Find where the given text appears and provide that cell's center as [x, y] coordinate. 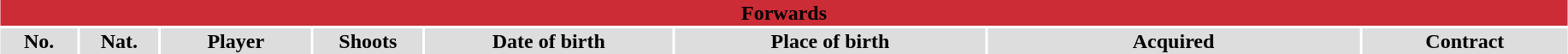
Contract [1465, 41]
Place of birth [830, 41]
Forwards [783, 13]
Nat. [120, 41]
Date of birth [549, 41]
Shoots [368, 41]
Player [236, 41]
No. [39, 41]
Acquired [1173, 41]
